Detect which cell encompasses the target text, then output its (X, Y) center coordinate. 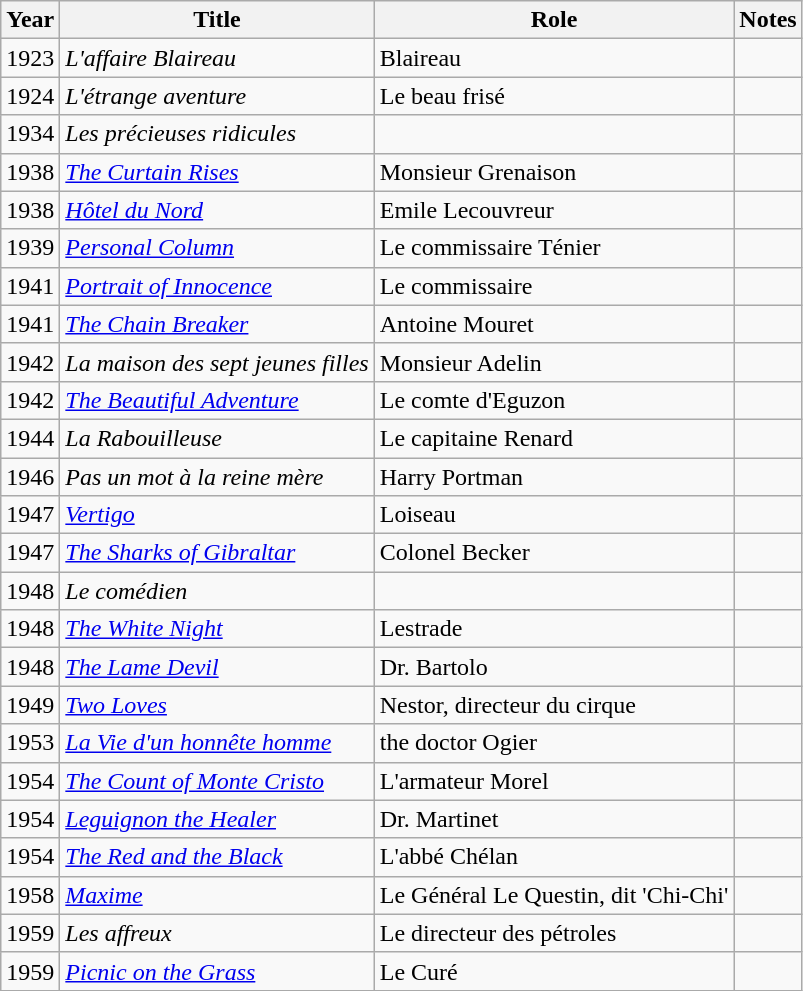
L'affaire Blaireau (217, 58)
Harry Portman (554, 477)
1953 (30, 743)
Le capitaine Renard (554, 438)
Hôtel du Nord (217, 210)
The Sharks of Gibraltar (217, 553)
Le directeur des pétroles (554, 933)
Le commissaire (554, 286)
La maison des sept jeunes filles (217, 362)
1924 (30, 96)
Year (30, 20)
Picnic on the Grass (217, 971)
The White Night (217, 629)
1939 (30, 248)
1958 (30, 895)
Maxime (217, 895)
Vertigo (217, 515)
Antoine Mouret (554, 324)
Nestor, directeur du cirque (554, 705)
Les précieuses ridicules (217, 134)
L'armateur Morel (554, 781)
Leguignon the Healer (217, 819)
Monsieur Adelin (554, 362)
Title (217, 20)
Emile Lecouvreur (554, 210)
1934 (30, 134)
Le commissaire Ténier (554, 248)
Notes (768, 20)
Blaireau (554, 58)
1923 (30, 58)
Le beau frisé (554, 96)
Portrait of Innocence (217, 286)
The Red and the Black (217, 857)
Dr. Martinet (554, 819)
Le comédien (217, 591)
The Lame Devil (217, 667)
La Rabouilleuse (217, 438)
Colonel Becker (554, 553)
The Beautiful Adventure (217, 400)
Dr. Bartolo (554, 667)
The Count of Monte Cristo (217, 781)
La Vie d'un honnête homme (217, 743)
L'étrange aventure (217, 96)
1946 (30, 477)
L'abbé Chélan (554, 857)
Le Général Le Questin, dit 'Chi-Chi' (554, 895)
Pas un mot à la reine mère (217, 477)
Le Curé (554, 971)
The Chain Breaker (217, 324)
1949 (30, 705)
Les affreux (217, 933)
Monsieur Grenaison (554, 172)
the doctor Ogier (554, 743)
Two Loves (217, 705)
Loiseau (554, 515)
Le comte d'Eguzon (554, 400)
1944 (30, 438)
Personal Column (217, 248)
The Curtain Rises (217, 172)
Role (554, 20)
Lestrade (554, 629)
